Output the (X, Y) coordinate of the center of the cell containing the given text.  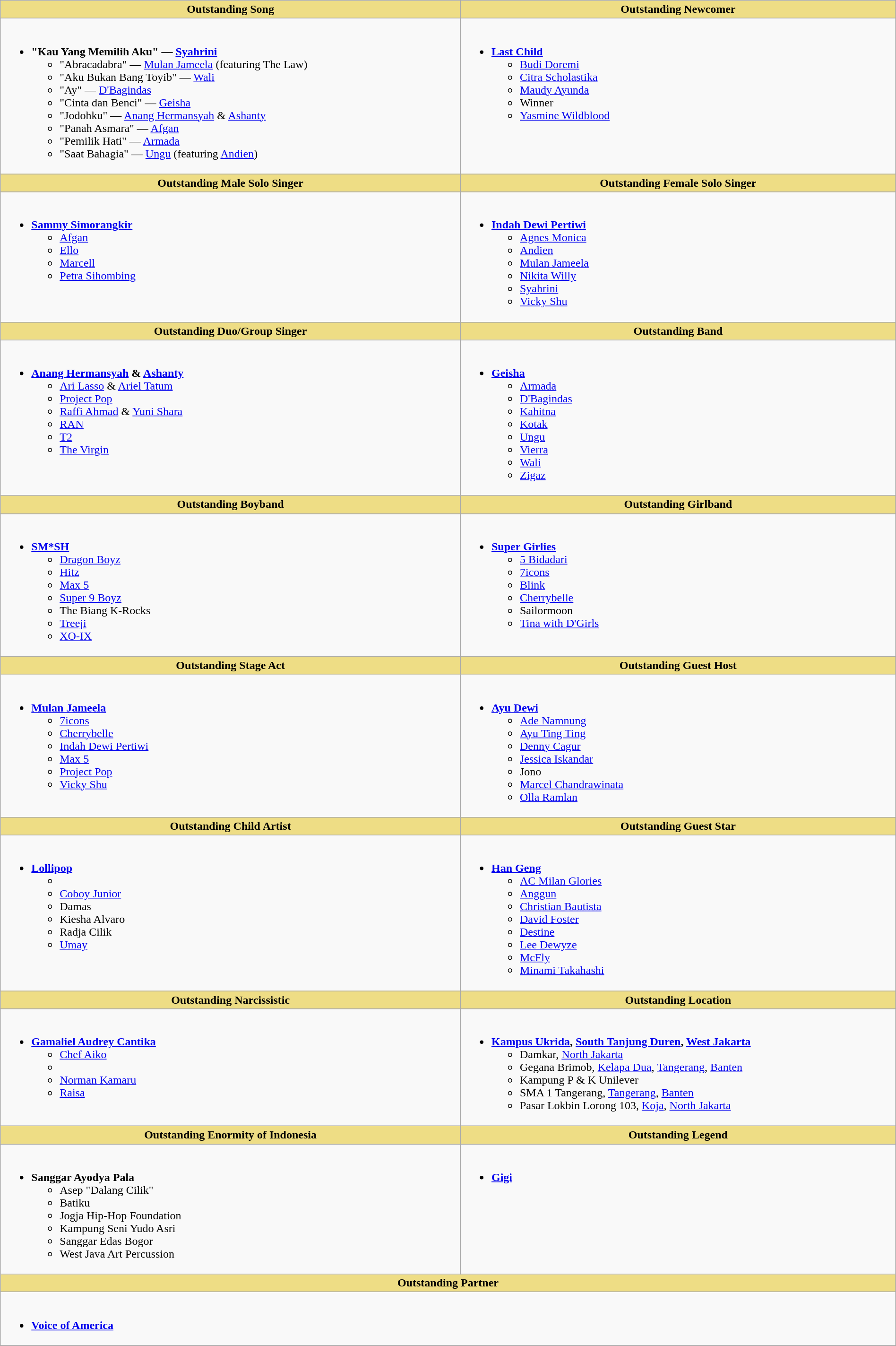
Super Girlies5 Bidadari7iconsBlinkCherrybelleSailormoonTina with D'Girls (678, 585)
Voice of America (448, 1319)
LollipopCoboy JuniorDamasKiesha AlvaroRadja CilikUmay (231, 912)
Sanggar Ayodya PalaAsep "Dalang Cilik"BatikuJogja Hip-Hop FoundationKampung Seni Yudo AsriSanggar Edas BogorWest Java Art Percussion (231, 1209)
Ayu DewiAde NamnungAyu Ting TingDenny CagurJessica IskandarJonoMarcel ChandrawinataOlla Ramlan (678, 746)
Indah Dewi PertiwiAgnes MonicaAndienMulan JameelaNikita WillySyahriniVicky Shu (678, 257)
Outstanding Child Artist (231, 826)
GeishaArmadaD'BagindasKahitnaKotakUnguVierraWaliZigaz (678, 418)
Han GengAC Milan GloriesAnggunChristian BautistaDavid FosterDestineLee DewyzeMcFlyMinami Takahashi (678, 912)
Outstanding Band (678, 331)
Outstanding Stage Act (231, 665)
Outstanding Boyband (231, 504)
Last ChildBudi DoremiCitra ScholastikaMaudy AyundaWinnerYasmine Wildblood (678, 96)
Outstanding Narcissistic (231, 1000)
Outstanding Guest Host (678, 665)
Outstanding Guest Star (678, 826)
Anang Hermansyah & AshantyAri Lasso & Ariel TatumProject PopRaffi Ahmad & Yuni SharaRANT2The Virgin (231, 418)
Outstanding Girlband (678, 504)
Outstanding Newcomer (678, 9)
Outstanding Female Solo Singer (678, 183)
Outstanding Duo/Group Singer (231, 331)
SM*SHDragon BoyzHitzMax 5Super 9 BoyzThe Biang K-RocksTreejiXO-IX (231, 585)
Outstanding Enormity of Indonesia (231, 1135)
Outstanding Legend (678, 1135)
Gigi (678, 1209)
Sammy SimorangkirAfganElloMarcellPetra Sihombing (231, 257)
Mulan Jameela7iconsCherrybelleIndah Dewi PertiwiMax 5Project PopVicky Shu (231, 746)
Outstanding Location (678, 1000)
Outstanding Song (231, 9)
Outstanding Male Solo Singer (231, 183)
Gamaliel Audrey CantikaChef AikoNorman KamaruRaisa (231, 1068)
Outstanding Partner (448, 1283)
